Provide the [x, y] coordinate of the cell's center where the given text is located.  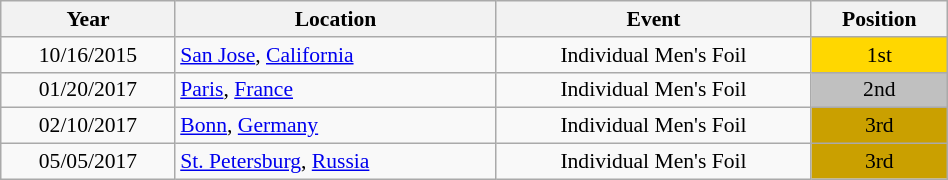
Event [654, 19]
Year [88, 19]
1st [879, 55]
San Jose, California [335, 55]
05/05/2017 [88, 162]
01/20/2017 [88, 90]
2nd [879, 90]
Location [335, 19]
10/16/2015 [88, 55]
Paris, France [335, 90]
Position [879, 19]
Bonn, Germany [335, 126]
St. Petersburg, Russia [335, 162]
02/10/2017 [88, 126]
